Search for the cell housing the specified text and yield its (X, Y) center coordinate. 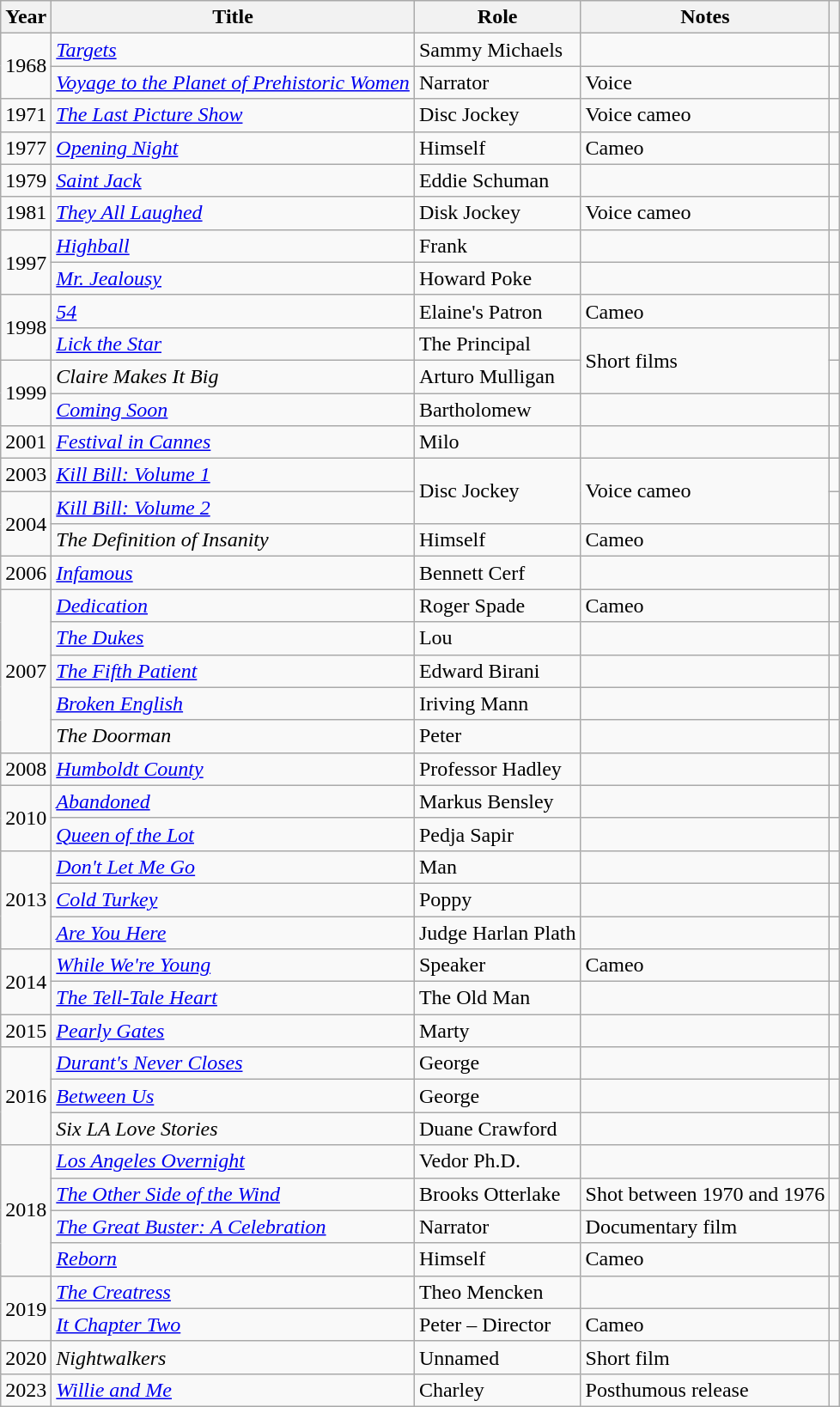
Charley (497, 1390)
They All Laughed (234, 213)
Short films (705, 360)
1979 (26, 180)
Highball (234, 246)
1998 (26, 327)
The Definition of Insanity (234, 540)
2023 (26, 1390)
1971 (26, 115)
2018 (26, 1210)
Opening Night (234, 148)
Bartholomew (497, 410)
2013 (26, 899)
Six LA Love Stories (234, 1129)
2016 (26, 1096)
Lick the Star (234, 344)
Poppy (497, 899)
2001 (26, 442)
2014 (26, 982)
Voyage to the Planet of Prehistoric Women (234, 82)
Roger Spade (497, 606)
2007 (26, 671)
Are You Here (234, 932)
Infamous (234, 573)
The Tell-Tale Heart (234, 998)
Unnamed (497, 1357)
54 (234, 311)
Edward Birani (497, 671)
Milo (497, 442)
Lou (497, 638)
Title (234, 17)
Voice (705, 82)
It Chapter Two (234, 1325)
1997 (26, 262)
Humboldt County (234, 769)
Kill Bill: Volume 1 (234, 475)
Year (26, 17)
Cold Turkey (234, 899)
Between Us (234, 1096)
Disk Jockey (497, 213)
Durant's Never Closes (234, 1063)
Arturo Mulligan (497, 376)
2015 (26, 1031)
The Dukes (234, 638)
1999 (26, 393)
Saint Jack (234, 180)
Broken English (234, 703)
While We're Young (234, 965)
Vedor Ph.D. (497, 1161)
Peter (497, 736)
Notes (705, 17)
The Doorman (234, 736)
The Other Side of the Wind (234, 1194)
Speaker (497, 965)
Role (497, 17)
Pearly Gates (234, 1031)
Marty (497, 1031)
2020 (26, 1357)
2004 (26, 524)
Mr. Jealousy (234, 278)
Eddie Schuman (497, 180)
The Old Man (497, 998)
Professor Hadley (497, 769)
Man (497, 867)
1977 (26, 148)
Iriving Mann (497, 703)
The Great Buster: A Celebration (234, 1227)
Reborn (234, 1259)
Theo Mencken (497, 1292)
Duane Crawford (497, 1129)
2019 (26, 1308)
Claire Makes It Big (234, 376)
Markus Bensley (497, 801)
Festival in Cannes (234, 442)
The Principal (497, 344)
The Creatress (234, 1292)
Willie and Me (234, 1390)
Abandoned (234, 801)
2003 (26, 475)
Short film (705, 1357)
Queen of the Lot (234, 834)
1968 (26, 66)
Bennett Cerf (497, 573)
Pedja Sapir (497, 834)
Los Angeles Overnight (234, 1161)
Kill Bill: Volume 2 (234, 508)
Brooks Otterlake (497, 1194)
Shot between 1970 and 1976 (705, 1194)
Posthumous release (705, 1390)
1981 (26, 213)
Coming Soon (234, 410)
Frank (497, 246)
The Last Picture Show (234, 115)
Documentary film (705, 1227)
Nightwalkers (234, 1357)
Dedication (234, 606)
Judge Harlan Plath (497, 932)
Elaine's Patron (497, 311)
Peter – Director (497, 1325)
2010 (26, 818)
Howard Poke (497, 278)
2006 (26, 573)
Sammy Michaels (497, 50)
2008 (26, 769)
The Fifth Patient (234, 671)
Don't Let Me Go (234, 867)
Targets (234, 50)
